Determine the [X, Y] coordinate at the center of the cell enclosing the given text.  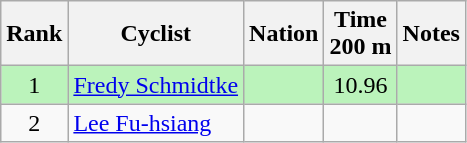
Nation [284, 34]
Lee Fu-hsiang [156, 123]
2 [34, 123]
Cyclist [156, 34]
10.96 [360, 85]
1 [34, 85]
Notes [431, 34]
Rank [34, 34]
Fredy Schmidtke [156, 85]
Time200 m [360, 34]
